Locate the cell with the specified text and output its [X, Y] center coordinate. 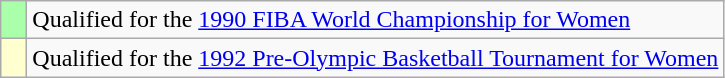
Qualified for the 1992 Pre-Olympic Basketball Tournament for Women [376, 58]
Qualified for the 1990 FIBA World Championship for Women [376, 20]
